Return the (X, Y) coordinate for the center point of the cell that contains the specified text.  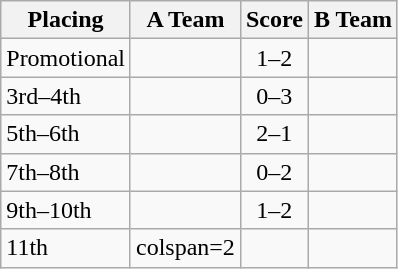
0–2 (274, 172)
B Team (352, 20)
11th (66, 248)
Placing (66, 20)
7th–8th (66, 172)
colspan=2 (185, 248)
2–1 (274, 134)
3rd–4th (66, 96)
5th–6th (66, 134)
Score (274, 20)
0–3 (274, 96)
9th–10th (66, 210)
A Team (185, 20)
Promotional (66, 58)
